Scan for the cell matching the given text and deliver its [x, y] coordinate at center. 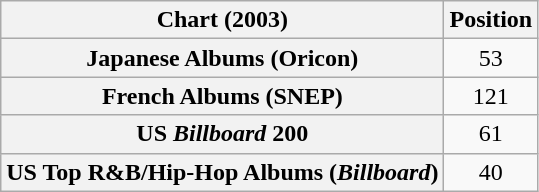
Japanese Albums (Oricon) [222, 58]
US Billboard 200 [222, 134]
Position [491, 20]
121 [491, 96]
French Albums (SNEP) [222, 96]
US Top R&B/Hip-Hop Albums (Billboard) [222, 172]
Chart (2003) [222, 20]
40 [491, 172]
53 [491, 58]
61 [491, 134]
